Output the (x, y) coordinate of the center of the cell containing the given text.  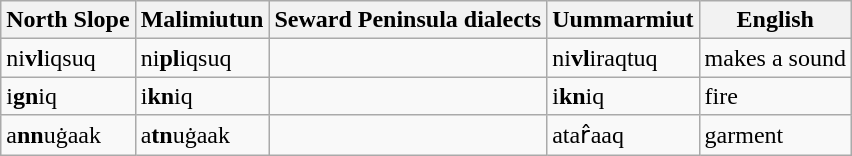
English (775, 20)
North Slope (68, 20)
nipliqsuq (202, 58)
atnuġaak (202, 135)
fire (775, 96)
nivliraqtuq (623, 58)
Uummarmiut (623, 20)
makes a sound (775, 58)
garment (775, 135)
igniq (68, 96)
annuġaak (68, 135)
Seward Peninsula dialects (408, 20)
nivliqsuq (68, 58)
atar̂aaq (623, 135)
Malimiutun (202, 20)
